Provide the (x, y) coordinate of the cell's center where the given text is located.  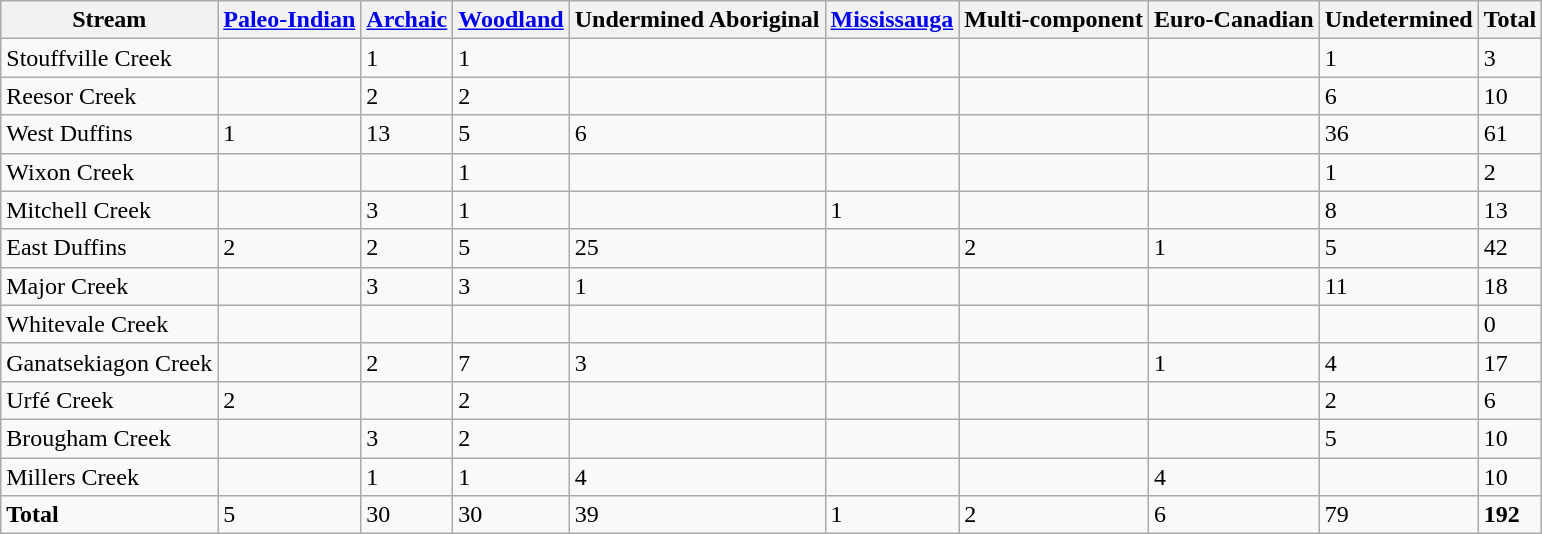
Undermined Aboriginal (697, 20)
Archaic (407, 20)
Undetermined (1398, 20)
Brougham Creek (110, 438)
8 (1398, 210)
11 (1398, 286)
Wixon Creek (110, 172)
192 (1510, 515)
17 (1510, 362)
Multi-component (1054, 20)
Paleo-Indian (290, 20)
Woodland (511, 20)
7 (511, 362)
18 (1510, 286)
Ganatsekiagon Creek (110, 362)
Stream (110, 20)
Mitchell Creek (110, 210)
61 (1510, 134)
Reesor Creek (110, 96)
Whitevale Creek (110, 324)
East Duffins (110, 248)
West Duffins (110, 134)
Euro-Canadian (1234, 20)
Major Creek (110, 286)
36 (1398, 134)
39 (697, 515)
79 (1398, 515)
Urfé Creek (110, 400)
42 (1510, 248)
Stouffville Creek (110, 58)
Mississauga (892, 20)
0 (1510, 324)
Millers Creek (110, 477)
25 (697, 248)
